Identify which cell holds the provided text, then report its [X, Y] central coordinate. 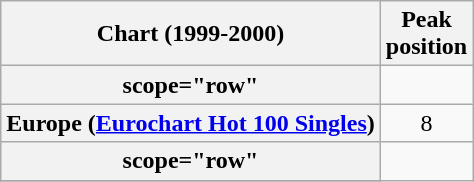
Europe (Eurochart Hot 100 Singles) [191, 123]
8 [426, 123]
Chart (1999-2000) [191, 34]
Peak position [426, 34]
